Return the [x, y] coordinate for the center point of the cell that contains the specified text.  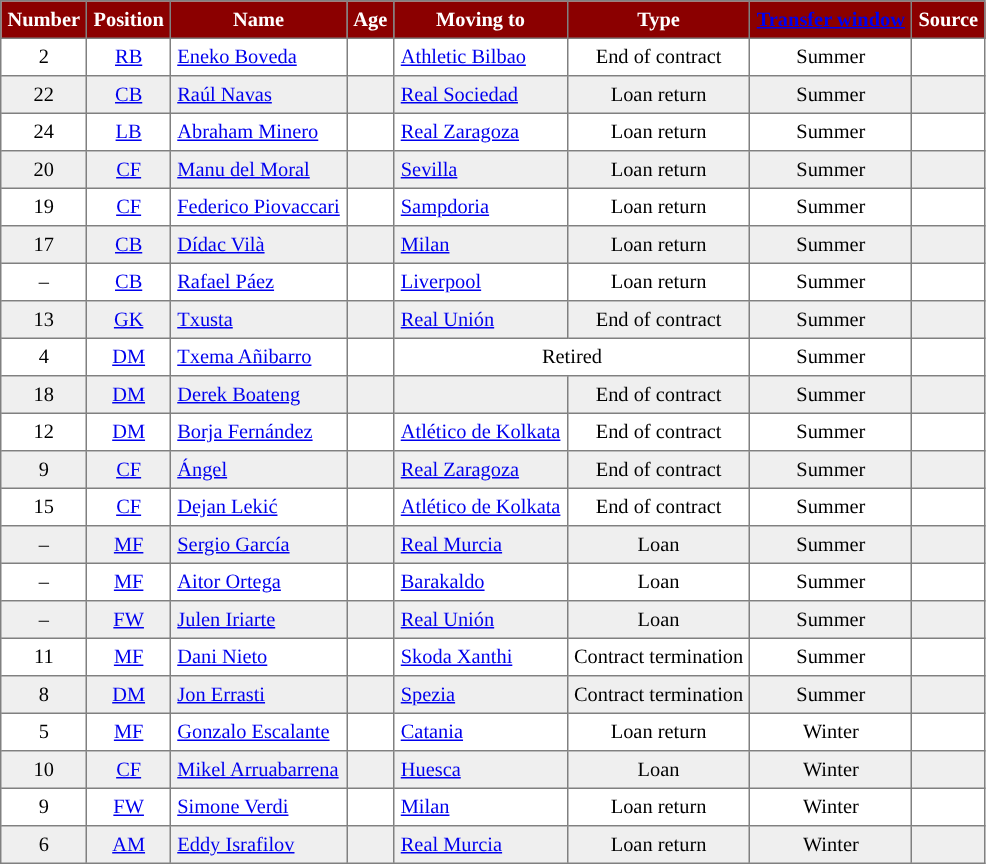
Name [259, 20]
Derek Boateng [259, 395]
Dejan Lekić [259, 507]
Dani Nieto [259, 657]
Simone Verdi [259, 807]
11 [44, 657]
RB [129, 57]
GK [129, 320]
15 [44, 507]
13 [44, 320]
Mikel Arruabarrena [259, 770]
5 [44, 732]
17 [44, 245]
Eddy Israfilov [259, 845]
12 [44, 432]
Eneko Boveda [259, 57]
4 [44, 357]
8 [44, 695]
Position [129, 20]
2 [44, 57]
Julen Iriarte [259, 620]
Barakaldo [480, 582]
Ángel [259, 470]
Aitor Ortega [259, 582]
Sevilla [480, 170]
LB [129, 132]
19 [44, 207]
Retired [572, 357]
Borja Fernández [259, 432]
Rafael Páez [259, 282]
AM [129, 845]
Transfer window [831, 20]
Age [370, 20]
6 [44, 845]
Spezia [480, 695]
24 [44, 132]
Moving to [480, 20]
Huesca [480, 770]
Jon Errasti [259, 695]
10 [44, 770]
Type [658, 20]
Skoda Xanthi [480, 657]
18 [44, 395]
Sampdoria [480, 207]
Dídac Vilà [259, 245]
Real Sociedad [480, 95]
Catania [480, 732]
22 [44, 95]
Source [948, 20]
Sergio García [259, 545]
Txusta [259, 320]
Manu del Moral [259, 170]
Raúl Navas [259, 95]
Gonzalo Escalante [259, 732]
Federico Piovaccari [259, 207]
Number [44, 20]
Liverpool [480, 282]
Txema Añibarro [259, 357]
Abraham Minero [259, 132]
Athletic Bilbao [480, 57]
20 [44, 170]
